Provide the [x, y] coordinate of the cell's center where the given text is located.  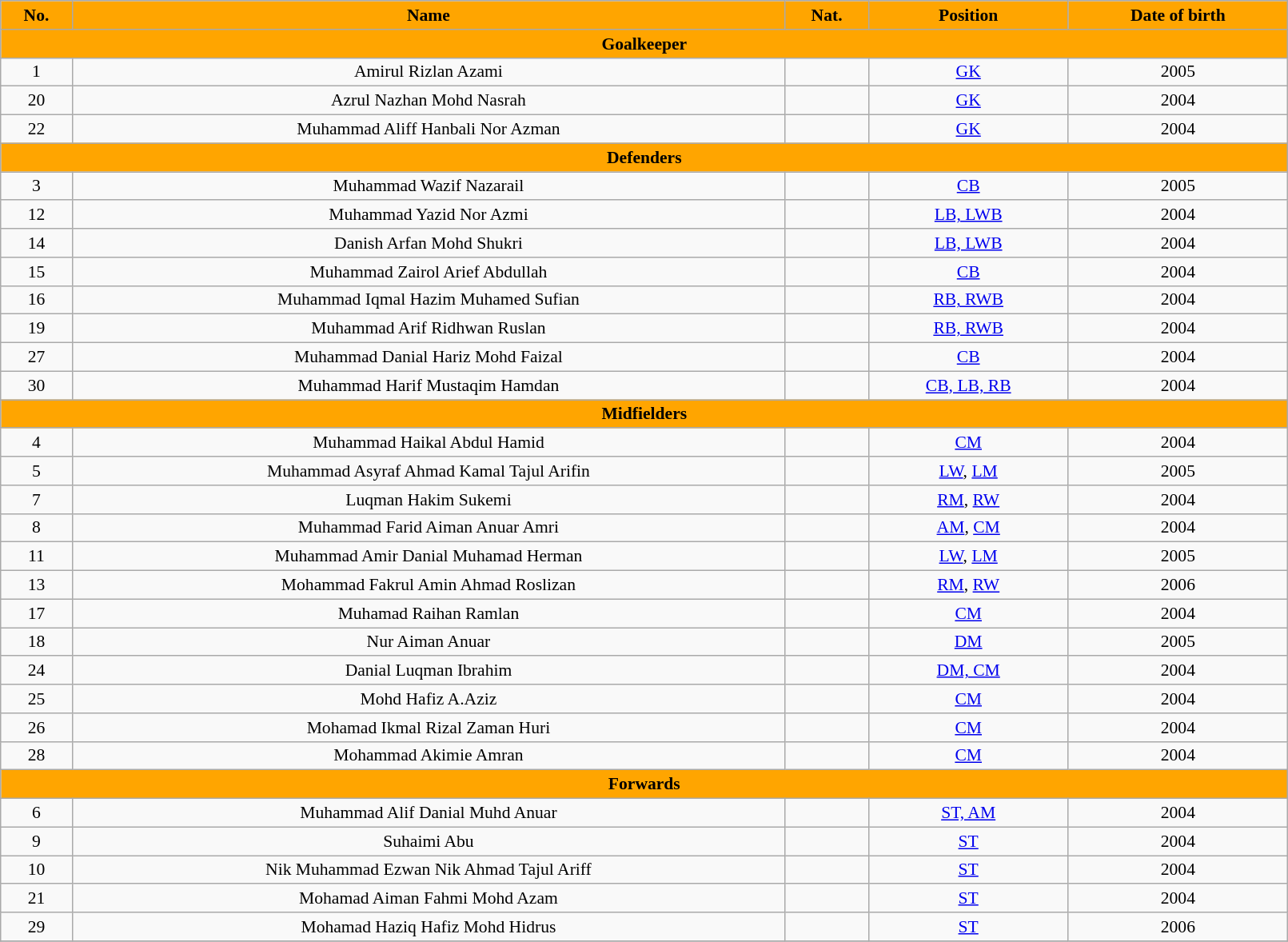
25 [37, 699]
Muhammad Iqmal Hazim Muhamed Sufian [429, 300]
ST, AM [967, 813]
Nik Muhammad Ezwan Nik Ahmad Tajul Ariff [429, 870]
Danial Luqman Ibrahim [429, 671]
Mohamad Aiman Fahmi Mohd Azam [429, 899]
Muhammad Harif Mustaqim Hamdan [429, 385]
Azrul Nazhan Mohd Nasrah [429, 101]
5 [37, 471]
Position [967, 15]
26 [37, 728]
18 [37, 642]
Muhammad Amir Danial Muhamad Herman [429, 557]
Luqman Hakim Sukemi [429, 500]
27 [37, 357]
Suhaimi Abu [429, 841]
Amirul Rizlan Azami [429, 72]
DM [967, 642]
Goalkeeper [644, 44]
16 [37, 300]
6 [37, 813]
Midfielders [644, 414]
Muhammad Farid Aiman Anuar Amri [429, 528]
1 [37, 72]
21 [37, 899]
Muhammad Zairol Arief Abdullah [429, 272]
AM, CM [967, 528]
Muhammad Yazid Nor Azmi [429, 215]
Muhammad Haikal Abdul Hamid [429, 443]
14 [37, 243]
4 [37, 443]
Name [429, 15]
DM, CM [967, 671]
11 [37, 557]
28 [37, 756]
Muhammad Asyraf Ahmad Kamal Tajul Arifin [429, 471]
Mohammad Fakrul Amin Ahmad Roslizan [429, 585]
19 [37, 329]
Mohamad Ikmal Rizal Zaman Huri [429, 728]
CB, LB, RB [967, 385]
20 [37, 101]
12 [37, 215]
Muhammad Alif Danial Muhd Anuar [429, 813]
8 [37, 528]
Mohd Hafiz A.Aziz [429, 699]
Nur Aiman Anuar [429, 642]
3 [37, 186]
Forwards [644, 784]
17 [37, 613]
Muhammad Wazif Nazarail [429, 186]
Mohammad Akimie Amran [429, 756]
Muhamad Raihan Ramlan [429, 613]
Muhammad Arif Ridhwan Ruslan [429, 329]
22 [37, 130]
15 [37, 272]
No. [37, 15]
Mohamad Haziq Hafiz Mohd Hidrus [429, 927]
Muhammad Danial Hariz Mohd Faizal [429, 357]
13 [37, 585]
29 [37, 927]
Danish Arfan Mohd Shukri [429, 243]
10 [37, 870]
Muhammad Aliff Hanbali Nor Azman [429, 130]
24 [37, 671]
Date of birth [1178, 15]
Nat. [827, 15]
7 [37, 500]
30 [37, 385]
Defenders [644, 158]
9 [37, 841]
